For the text-containing cell, return its midpoint in [x, y] coordinate format. 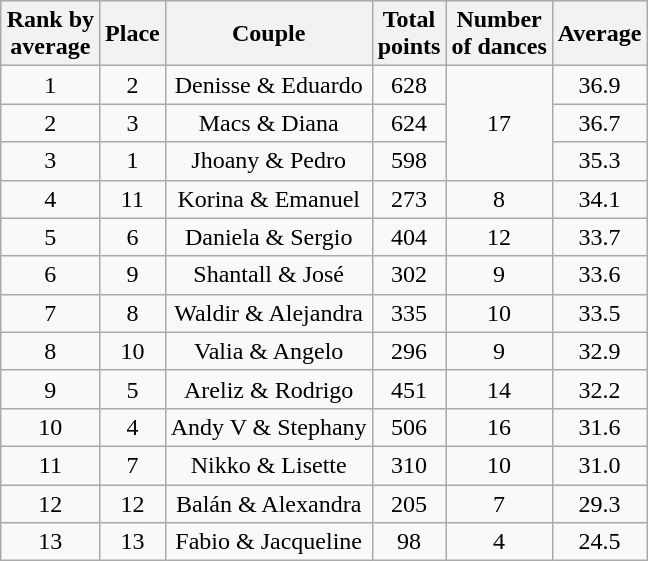
Totalpoints [409, 34]
Rank byaverage [50, 34]
Areliz & Rodrigo [268, 389]
Balán & Alexandra [268, 503]
Couple [268, 34]
34.1 [600, 199]
Average [600, 34]
598 [409, 161]
14 [499, 389]
31.0 [600, 465]
506 [409, 427]
Shantall & José [268, 275]
Jhoany & Pedro [268, 161]
296 [409, 351]
Nikko & Lisette [268, 465]
Korina & Emanuel [268, 199]
404 [409, 237]
310 [409, 465]
Fabio & Jacqueline [268, 542]
24.5 [600, 542]
302 [409, 275]
273 [409, 199]
Macs & Diana [268, 123]
31.6 [600, 427]
32.2 [600, 389]
451 [409, 389]
98 [409, 542]
32.9 [600, 351]
Denisse & Eduardo [268, 85]
33.6 [600, 275]
Waldir & Alejandra [268, 313]
33.7 [600, 237]
Valia & Angelo [268, 351]
335 [409, 313]
36.9 [600, 85]
Andy V & Stephany [268, 427]
36.7 [600, 123]
Place [133, 34]
628 [409, 85]
29.3 [600, 503]
Daniela & Sergio [268, 237]
624 [409, 123]
16 [499, 427]
33.5 [600, 313]
Numberof dances [499, 34]
35.3 [600, 161]
17 [499, 123]
205 [409, 503]
